Return the (x, y) coordinate for the center point of the cell that contains the specified text.  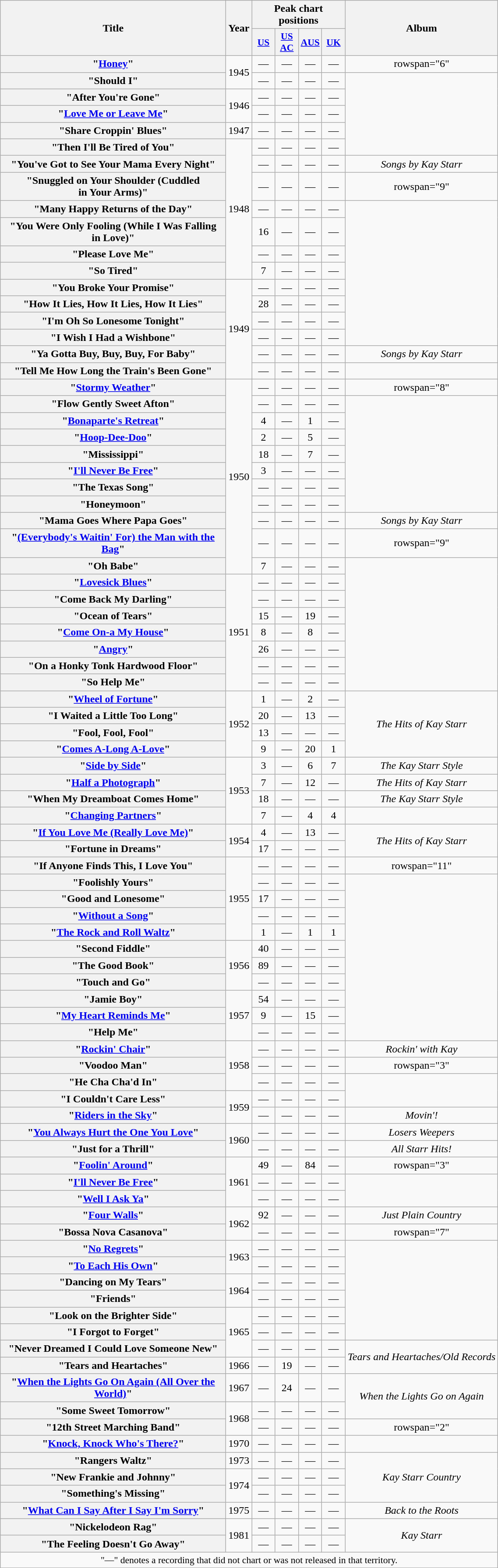
"—" denotes a recording that did not chart or was not released in that territory. (249, 1560)
1957 (239, 1015)
rowspan="11" (421, 866)
"Stormy Weather" (113, 387)
1950 (239, 477)
1958 (239, 1066)
1964 (239, 1290)
1965 (239, 1332)
Movin'! (421, 1115)
"Angry" (113, 649)
"The Rock and Roll Waltz" (113, 932)
"When the Lights Go On Again (All Over the World)" (113, 1388)
40 (264, 949)
"The Good Book" (113, 965)
12 (310, 782)
Tears and Heartaches/Old Records (421, 1357)
"Come On-a My House" (113, 632)
"Bossa Nova Casanova" (113, 1232)
rowspan="8" (421, 387)
USAC (286, 42)
"Nickelodeon Rag" (113, 1527)
"Fool, Fool, Fool" (113, 732)
"Touch and Go" (113, 982)
1952 (239, 724)
"Look on the Brighter Side" (113, 1315)
1949 (239, 329)
"Never Dreamed I Could Love Someone New" (113, 1349)
1945 (239, 72)
"Honeymoon" (113, 504)
"You've Got to See Your Mama Every Night" (113, 164)
"Jamie Boy" (113, 999)
"12th Street Marching Band" (113, 1427)
"So Help Me" (113, 682)
1974 (239, 1485)
US (264, 42)
"Dancing on My Tears" (113, 1282)
"Four Walls" (113, 1215)
"(Everybody's Waitin' For) the Man with the Bag" (113, 544)
5 (310, 437)
1947 (239, 130)
1975 (239, 1510)
89 (264, 965)
"So Tired" (113, 271)
6 (310, 765)
"Foolishly Yours" (113, 882)
1962 (239, 1224)
"I'm Oh So Lonesome Tonight" (113, 321)
1951 (239, 632)
1953 (239, 790)
1970 (239, 1444)
"Help Me" (113, 1032)
"What Can I Say After I Say I'm Sorry" (113, 1510)
"Riders in the Sky" (113, 1115)
"Just for a Thrill" (113, 1149)
"Ya Gotta Buy, Buy, Buy, For Baby" (113, 354)
1973 (239, 1460)
"Should I" (113, 81)
1961 (239, 1182)
92 (264, 1215)
All Starr Hits! (421, 1149)
1981 (239, 1535)
"If You Love Me (Really Love Me)" (113, 832)
"Many Happy Returns of the Day" (113, 209)
"Rockin' Chair" (113, 1049)
"To Each His Own" (113, 1265)
"Something's Missing" (113, 1494)
"He Cha Cha'd In" (113, 1082)
"You Were Only Fooling (While I Was Fallingin Love)" (113, 231)
"On a Honky Tonk Hardwood Floor" (113, 666)
"Friends" (113, 1298)
"The Feeling Doesn't Go Away" (113, 1543)
"The Texas Song" (113, 487)
49 (264, 1165)
"Wheel of Fortune" (113, 699)
1954 (239, 841)
rowspan="2" (421, 1427)
"I Forgot to Forget" (113, 1332)
"Love Me or Leave Me" (113, 114)
"If Anyone Finds This, I Love You" (113, 866)
"Honey" (113, 64)
UK (334, 42)
Kay Starr (421, 1535)
54 (264, 999)
"Flow Gently Sweet Afton" (113, 404)
"Without a Song" (113, 916)
"I Waited a Little Too Long" (113, 716)
"Foolin' Around" (113, 1165)
1967 (239, 1388)
Year (239, 28)
"You Always Hurt the One You Love" (113, 1132)
1955 (239, 899)
Album (421, 28)
"After You're Gone" (113, 97)
Losers Weepers (421, 1132)
"Mama Goes Where Papa Goes" (113, 521)
Peak chart positions (299, 15)
"Come Back My Darling" (113, 599)
"Then I'll Be Tired of You" (113, 147)
"Ocean of Tears" (113, 616)
"Fortune in Dreams" (113, 849)
"How It Lies, How It Lies, How It Lies" (113, 304)
Just Plain Country (421, 1215)
"Well I Ask Ya" (113, 1199)
"Knock, Knock Who's There?" (113, 1444)
"Rangers Waltz" (113, 1460)
1968 (239, 1419)
"When My Dreamboat Comes Home" (113, 799)
"New Frankie and Johnny" (113, 1477)
"Some Sweet Tomorrow" (113, 1410)
When the Lights Go on Again (421, 1396)
"Hoop-Dee-Doo" (113, 437)
"Lovesick Blues" (113, 582)
"I Couldn't Care Less" (113, 1099)
"You Broke Your Promise" (113, 288)
"Comes A-Long A-Love" (113, 749)
rowspan="6" (421, 64)
1960 (239, 1140)
rowspan="7" (421, 1232)
"Second Fiddle" (113, 949)
"Snuggled on Your Shoulder (Cuddledin Your Arms)" (113, 186)
24 (286, 1388)
84 (310, 1165)
28 (264, 304)
1948 (239, 209)
AUS (310, 42)
"Voodoo Man" (113, 1066)
"Oh Babe" (113, 566)
1946 (239, 105)
"Side by Side" (113, 765)
"Mississippi" (113, 454)
"My Heart Reminds Me" (113, 1015)
Back to the Roots (421, 1510)
Kay Starr Country (421, 1477)
1963 (239, 1257)
"Share Croppin' Blues" (113, 130)
"No Regrets" (113, 1249)
"Half a Photograph" (113, 782)
1966 (239, 1365)
"I Wish I Had a Wishbone" (113, 337)
"Tears and Heartaches" (113, 1365)
"Tell Me How Long the Train's Been Gone" (113, 371)
1956 (239, 965)
Rockin' with Kay (421, 1049)
"Bonaparte's Retreat" (113, 421)
16 (264, 231)
"Changing Partners" (113, 816)
Title (113, 28)
"Please Love Me" (113, 254)
1959 (239, 1107)
26 (264, 649)
"Good and Lonesome" (113, 899)
